Provide the (x, y) coordinate of the cell's center where the given text is located.  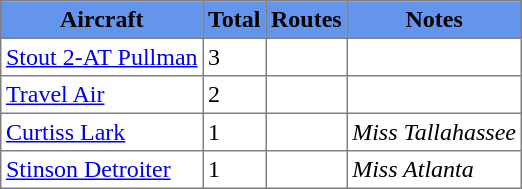
3 (234, 57)
Aircraft (102, 20)
Routes (306, 20)
2 (234, 95)
Notes (434, 20)
Travel Air (102, 95)
Miss Tallahassee (434, 132)
Stout 2-AT Pullman (102, 57)
Curtiss Lark (102, 132)
Miss Atlanta (434, 170)
Stinson Detroiter (102, 170)
Total (234, 20)
